From the cell containing the given text, extract its center point as (X, Y) coordinate. 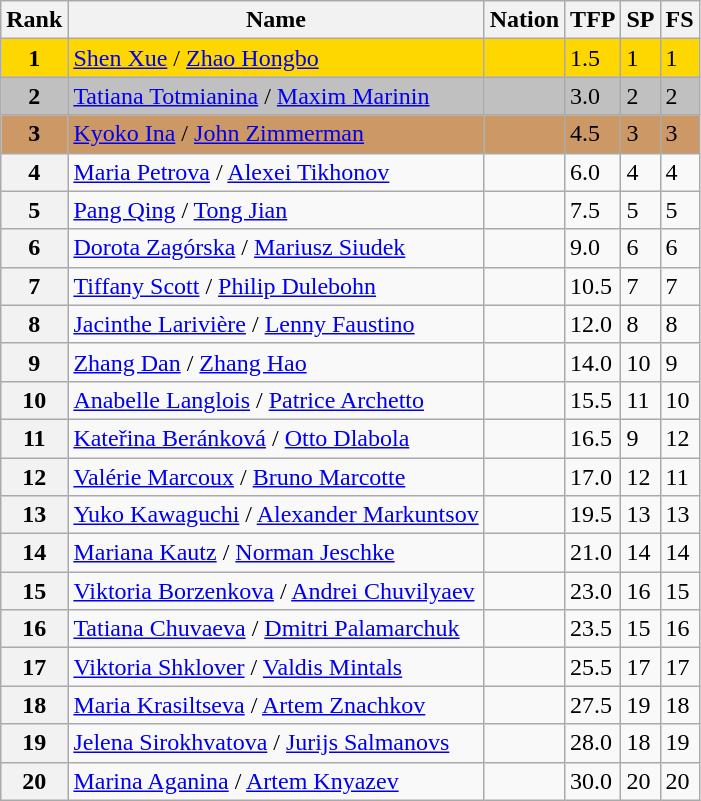
12.0 (593, 324)
23.5 (593, 629)
Nation (524, 20)
3.0 (593, 96)
25.5 (593, 667)
1.5 (593, 58)
Valérie Marcoux / Bruno Marcotte (276, 477)
Dorota Zagórska / Mariusz Siudek (276, 248)
16.5 (593, 438)
Pang Qing / Tong Jian (276, 210)
9.0 (593, 248)
21.0 (593, 553)
Name (276, 20)
28.0 (593, 743)
Viktoria Borzenkova / Andrei Chuvilyaev (276, 591)
Marina Aganina / Artem Knyazev (276, 781)
Tiffany Scott / Philip Dulebohn (276, 286)
Jacinthe Larivière / Lenny Faustino (276, 324)
Zhang Dan / Zhang Hao (276, 362)
TFP (593, 20)
SP (640, 20)
Yuko Kawaguchi / Alexander Markuntsov (276, 515)
Rank (34, 20)
Shen Xue / Zhao Hongbo (276, 58)
Maria Krasiltseva / Artem Znachkov (276, 705)
10.5 (593, 286)
FS (680, 20)
Kyoko Ina / John Zimmerman (276, 134)
27.5 (593, 705)
19.5 (593, 515)
Mariana Kautz / Norman Jeschke (276, 553)
Jelena Sirokhvatova / Jurijs Salmanovs (276, 743)
Tatiana Chuvaeva / Dmitri Palamarchuk (276, 629)
Viktoria Shklover / Valdis Mintals (276, 667)
15.5 (593, 400)
Kateřina Beránková / Otto Dlabola (276, 438)
6.0 (593, 172)
Tatiana Totmianina / Maxim Marinin (276, 96)
17.0 (593, 477)
30.0 (593, 781)
23.0 (593, 591)
4.5 (593, 134)
14.0 (593, 362)
Anabelle Langlois / Patrice Archetto (276, 400)
7.5 (593, 210)
Maria Petrova / Alexei Tikhonov (276, 172)
